Scan for the cell matching the given text and deliver its (x, y) coordinate at center. 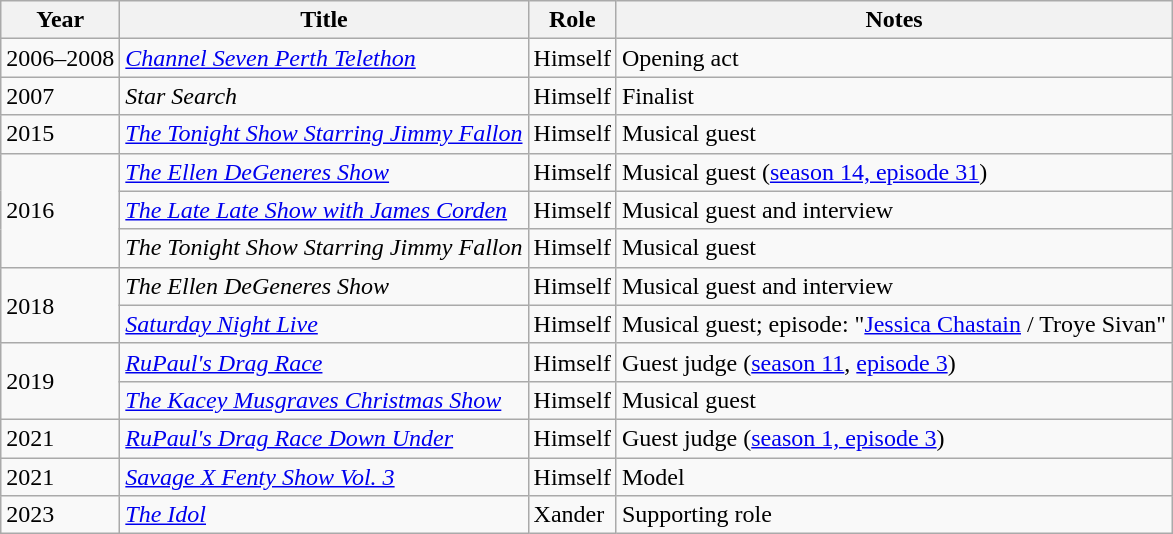
Channel Seven Perth Telethon (324, 58)
2019 (60, 381)
2015 (60, 134)
Model (894, 477)
Opening act (894, 58)
Guest judge (season 11, episode 3) (894, 362)
Guest judge (season 1, episode 3) (894, 438)
RuPaul's Drag Race Down Under (324, 438)
Supporting role (894, 515)
The Late Late Show with James Corden (324, 210)
Title (324, 20)
2006–2008 (60, 58)
2016 (60, 210)
2018 (60, 305)
Finalist (894, 96)
Year (60, 20)
Musical guest (season 14, episode 31) (894, 172)
Notes (894, 20)
2023 (60, 515)
Xander (572, 515)
The Kacey Musgraves Christmas Show (324, 400)
RuPaul's Drag Race (324, 362)
The Idol (324, 515)
Saturday Night Live (324, 324)
Star Search (324, 96)
Role (572, 20)
2007 (60, 96)
Musical guest; episode: "Jessica Chastain / Troye Sivan" (894, 324)
Savage X Fenty Show Vol. 3 (324, 477)
